Scan for the cell matching the given text and deliver its (X, Y) coordinate at center. 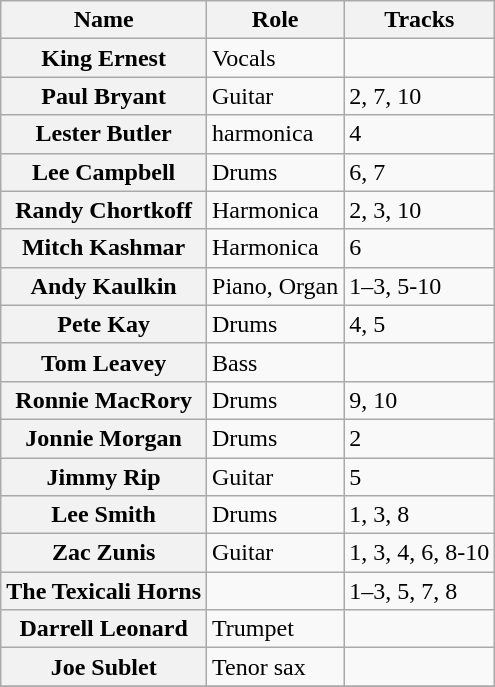
harmonica (276, 134)
4 (420, 134)
1–3, 5, 7, 8 (420, 591)
1–3, 5-10 (420, 286)
Role (276, 20)
Vocals (276, 58)
Lester Butler (104, 134)
Andy Kaulkin (104, 286)
9, 10 (420, 400)
Name (104, 20)
1, 3, 4, 6, 8-10 (420, 553)
Trumpet (276, 629)
Tom Leavey (104, 362)
Zac Zunis (104, 553)
2, 7, 10 (420, 96)
Mitch Kashmar (104, 248)
Ronnie MacRory (104, 400)
Tracks (420, 20)
6 (420, 248)
Bass (276, 362)
1, 3, 8 (420, 515)
Randy Chortkoff (104, 210)
2, 3, 10 (420, 210)
Jonnie Morgan (104, 438)
Joe Sublet (104, 667)
4, 5 (420, 324)
Paul Bryant (104, 96)
Piano, Organ (276, 286)
Lee Smith (104, 515)
Jimmy Rip (104, 477)
Pete Kay (104, 324)
Tenor sax (276, 667)
The Texicali Horns (104, 591)
6, 7 (420, 172)
2 (420, 438)
5 (420, 477)
Darrell Leonard (104, 629)
King Ernest (104, 58)
Lee Campbell (104, 172)
